Scan for the cell matching the given text and deliver its [x, y] coordinate at center. 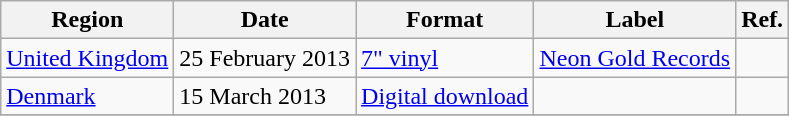
United Kingdom [88, 58]
Ref. [762, 20]
Format [445, 20]
Region [88, 20]
Digital download [445, 96]
15 March 2013 [265, 96]
7" vinyl [445, 58]
Denmark [88, 96]
Neon Gold Records [635, 58]
25 February 2013 [265, 58]
Date [265, 20]
Label [635, 20]
